Extract the (X, Y) coordinate from the center of the cell holding the provided text.  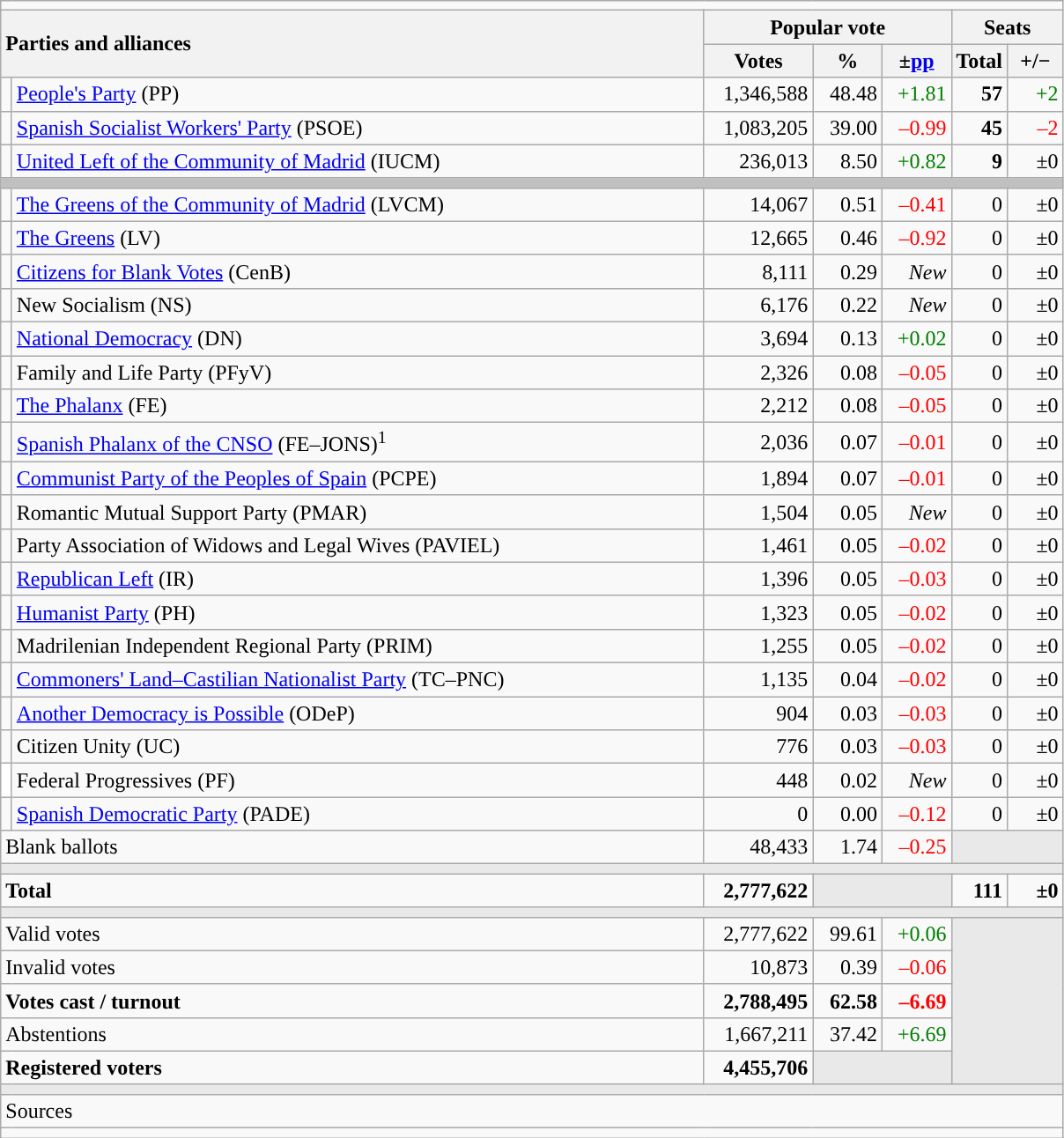
37.42 (847, 1034)
Spanish Phalanx of the CNSO (FE–JONS)1 (358, 442)
1,461 (758, 545)
0.22 (847, 305)
12,665 (758, 238)
+0.06 (916, 934)
+2 (1036, 94)
776 (758, 747)
6,176 (758, 305)
Madrilenian Independent Regional Party (PRIM) (358, 646)
People's Party (PP) (358, 94)
National Democracy (DN) (358, 338)
57 (979, 94)
48.48 (847, 94)
Federal Progressives (PF) (358, 780)
0.51 (847, 204)
0.46 (847, 238)
The Greens of the Community of Madrid (LVCM) (358, 204)
Seats (1008, 27)
1,504 (758, 512)
Humanist Party (PH) (358, 612)
0.39 (847, 967)
Votes cast / turnout (352, 1001)
904 (758, 713)
–6.69 (916, 1001)
Another Democracy is Possible (ODeP) (358, 713)
–0.12 (916, 814)
Party Association of Widows and Legal Wives (PAVIEL) (358, 545)
1,135 (758, 680)
0.02 (847, 780)
Spanish Socialist Workers' Party (PSOE) (358, 128)
39.00 (847, 128)
2,788,495 (758, 1001)
Votes (758, 61)
–0.06 (916, 967)
1,396 (758, 579)
–2 (1036, 128)
1,323 (758, 612)
1.74 (847, 847)
0.04 (847, 680)
Registered voters (352, 1068)
111 (979, 890)
1,894 (758, 478)
±pp (916, 61)
14,067 (758, 204)
2,326 (758, 373)
4,455,706 (758, 1068)
+1.81 (916, 94)
Romantic Mutual Support Party (PMAR) (358, 512)
45 (979, 128)
Sources (532, 1111)
3,694 (758, 338)
+6.69 (916, 1034)
1,083,205 (758, 128)
Citizen Unity (UC) (358, 747)
1,255 (758, 646)
Republican Left (IR) (358, 579)
9 (979, 161)
New Socialism (NS) (358, 305)
99.61 (847, 934)
–0.41 (916, 204)
Invalid votes (352, 967)
48,433 (758, 847)
+0.02 (916, 338)
+0.82 (916, 161)
2,212 (758, 406)
0.29 (847, 271)
Communist Party of the Peoples of Spain (PCPE) (358, 478)
United Left of the Community of Madrid (IUCM) (358, 161)
% (847, 61)
8.50 (847, 161)
Family and Life Party (PFyV) (358, 373)
448 (758, 780)
Valid votes (352, 934)
Commoners' Land–Castilian Nationalist Party (TC–PNC) (358, 680)
236,013 (758, 161)
1,667,211 (758, 1034)
10,873 (758, 967)
2,036 (758, 442)
1,346,588 (758, 94)
62.58 (847, 1001)
Parties and alliances (352, 44)
–0.92 (916, 238)
Popular vote (828, 27)
0.00 (847, 814)
–0.99 (916, 128)
Spanish Democratic Party (PADE) (358, 814)
+/− (1036, 61)
Blank ballots (352, 847)
The Phalanx (FE) (358, 406)
0.13 (847, 338)
Citizens for Blank Votes (CenB) (358, 271)
Abstentions (352, 1034)
The Greens (LV) (358, 238)
8,111 (758, 271)
–0.25 (916, 847)
